Pinpoint the cell where the given text exists, returning its [x, y] midpoint coordinate. 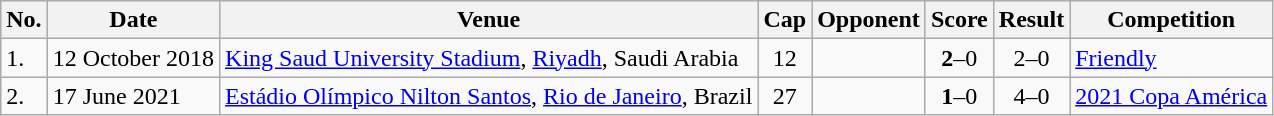
King Saud University Stadium, Riyadh, Saudi Arabia [489, 58]
4–0 [1031, 96]
Friendly [1172, 58]
12 October 2018 [133, 58]
27 [785, 96]
12 [785, 58]
2021 Copa América [1172, 96]
2. [24, 96]
Date [133, 20]
No. [24, 20]
1–0 [959, 96]
Score [959, 20]
Result [1031, 20]
1. [24, 58]
Cap [785, 20]
Competition [1172, 20]
Opponent [869, 20]
17 June 2021 [133, 96]
Venue [489, 20]
Estádio Olímpico Nilton Santos, Rio de Janeiro, Brazil [489, 96]
